Capture the cell that displays the provided text and extract its (X, Y) central coordinate. 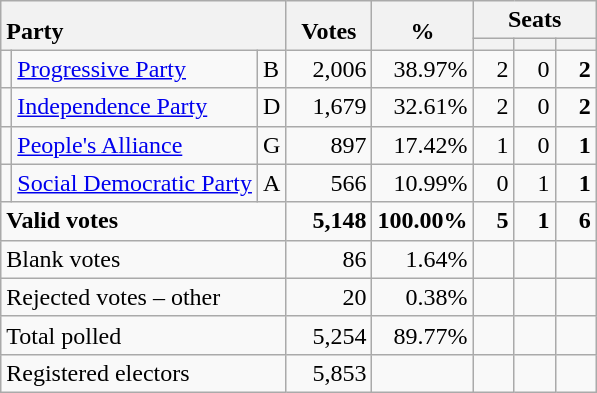
897 (329, 145)
1.64% (422, 259)
People's Alliance (135, 145)
1,679 (329, 107)
Registered electors (144, 373)
5,148 (329, 221)
10.99% (422, 183)
Seats (534, 20)
Progressive Party (135, 69)
5,254 (329, 335)
86 (329, 259)
5,853 (329, 373)
89.77% (422, 335)
Valid votes (144, 221)
38.97% (422, 69)
Social Democratic Party (135, 183)
A (271, 183)
100.00% (422, 221)
G (271, 145)
D (271, 107)
Total polled (144, 335)
20 (329, 297)
17.42% (422, 145)
Party (144, 26)
Rejected votes – other (144, 297)
% (422, 26)
566 (329, 183)
Independence Party (135, 107)
B (271, 69)
Blank votes (144, 259)
0.38% (422, 297)
5 (494, 221)
2,006 (329, 69)
6 (576, 221)
32.61% (422, 107)
Votes (329, 26)
